Find where the given text appears and provide that cell's center as [x, y] coordinate. 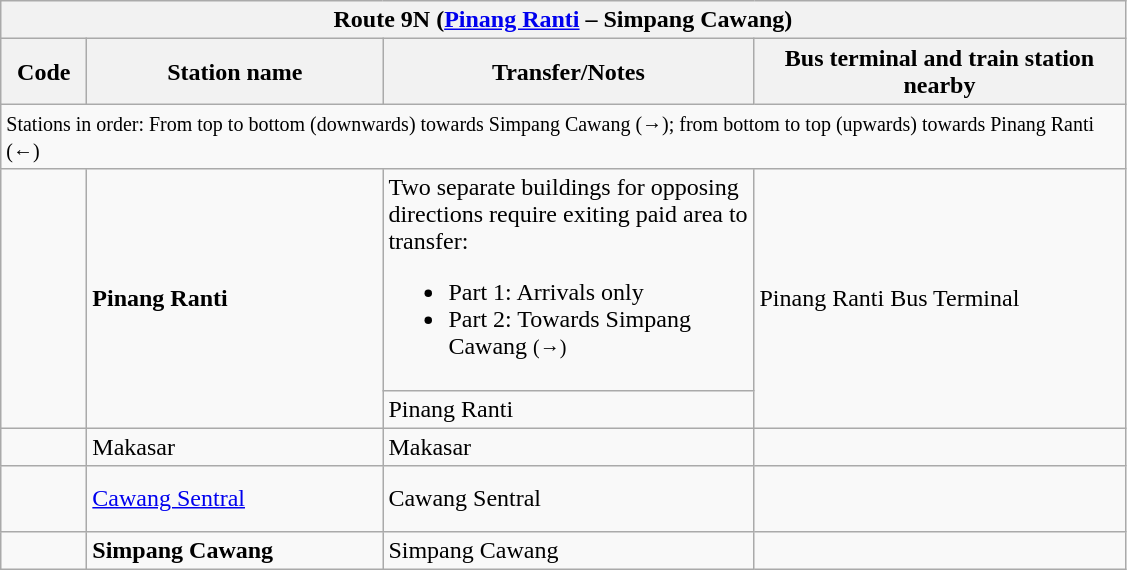
Station name [235, 72]
Route 9N (Pinang Ranti – Simpang Cawang) [563, 20]
Two separate buildings for opposing directions require exiting paid area to transfer:Part 1: Arrivals onlyPart 2: Towards Simpang Cawang (→) [568, 280]
Pinang Ranti Bus Terminal [940, 298]
Bus terminal and train station nearby [940, 72]
Stations in order: From top to bottom (downwards) towards Simpang Cawang (→); from bottom to top (upwards) towards Pinang Ranti (←) [563, 136]
Transfer/Notes [568, 72]
Code [44, 72]
